Capture the cell that displays the provided text and extract its (x, y) central coordinate. 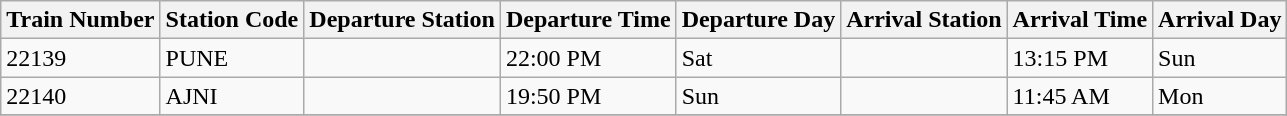
Arrival Day (1220, 20)
22140 (80, 96)
11:45 AM (1080, 96)
22139 (80, 58)
Arrival Time (1080, 20)
PUNE (232, 58)
Arrival Station (924, 20)
Departure Day (758, 20)
AJNI (232, 96)
Departure Time (588, 20)
22:00 PM (588, 58)
Sat (758, 58)
Mon (1220, 96)
Station Code (232, 20)
Departure Station (402, 20)
13:15 PM (1080, 58)
Train Number (80, 20)
19:50 PM (588, 96)
